Output the [X, Y] coordinate of the center of the cell containing the given text.  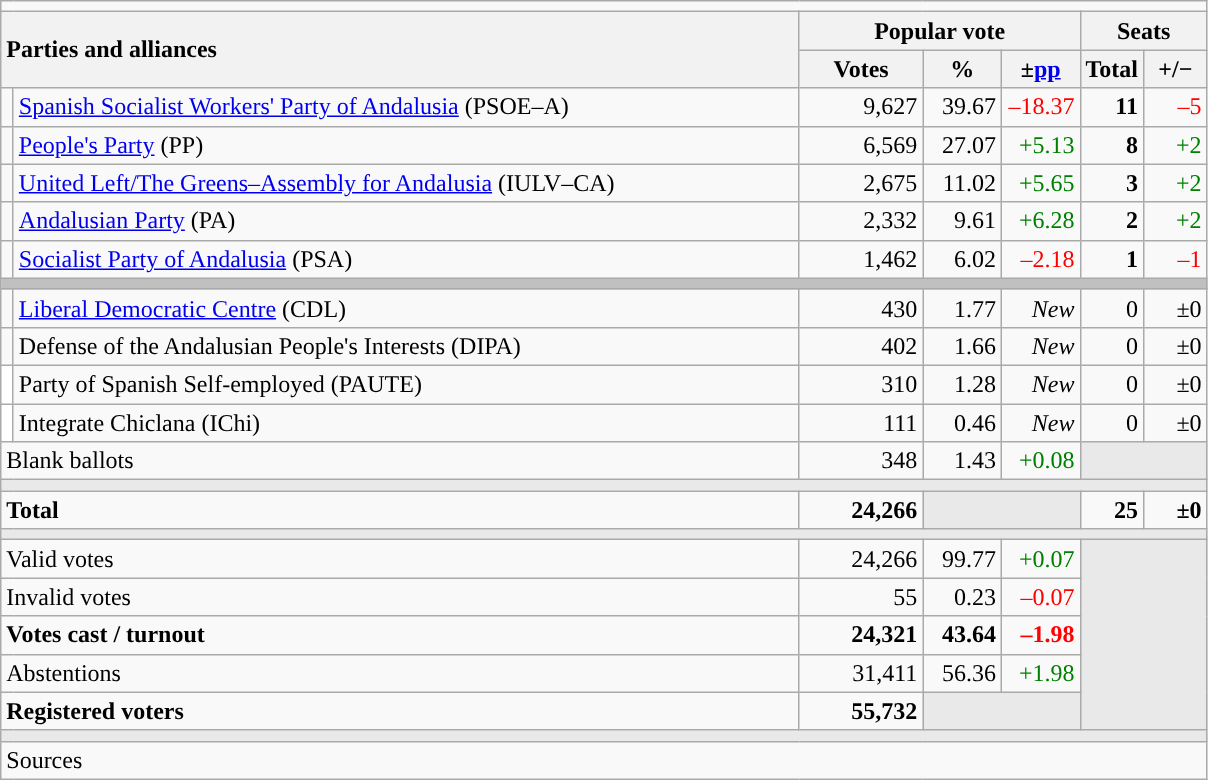
402 [861, 346]
United Left/The Greens–Assembly for Andalusia (IULV–CA) [406, 183]
Valid votes [400, 559]
3 [1112, 183]
1.28 [962, 384]
56.36 [962, 673]
Parties and alliances [400, 50]
430 [861, 308]
1 [1112, 259]
2 [1112, 221]
55,732 [861, 711]
Spanish Socialist Workers' Party of Andalusia (PSOE–A) [406, 107]
% [962, 69]
27.07 [962, 145]
Sources [604, 760]
55 [861, 597]
1.77 [962, 308]
310 [861, 384]
0.23 [962, 597]
6.02 [962, 259]
±pp [1040, 69]
348 [861, 461]
Socialist Party of Andalusia (PSA) [406, 259]
+1.98 [1040, 673]
Abstentions [400, 673]
Party of Spanish Self-employed (PAUTE) [406, 384]
Integrate Chiclana (IChi) [406, 423]
–2.18 [1040, 259]
People's Party (PP) [406, 145]
6,569 [861, 145]
11.02 [962, 183]
25 [1112, 510]
2,675 [861, 183]
1.43 [962, 461]
Andalusian Party (PA) [406, 221]
+6.28 [1040, 221]
1,462 [861, 259]
Votes cast / turnout [400, 635]
+/− [1176, 69]
39.67 [962, 107]
31,411 [861, 673]
24,321 [861, 635]
0.46 [962, 423]
Liberal Democratic Centre (CDL) [406, 308]
+5.13 [1040, 145]
11 [1112, 107]
–5 [1176, 107]
Blank ballots [400, 461]
2,332 [861, 221]
43.64 [962, 635]
111 [861, 423]
Popular vote [940, 31]
+5.65 [1040, 183]
–1 [1176, 259]
Seats [1144, 31]
8 [1112, 145]
Invalid votes [400, 597]
–1.98 [1040, 635]
–18.37 [1040, 107]
9.61 [962, 221]
99.77 [962, 559]
Votes [861, 69]
+0.07 [1040, 559]
+0.08 [1040, 461]
Registered voters [400, 711]
9,627 [861, 107]
–0.07 [1040, 597]
Defense of the Andalusian People's Interests (DIPA) [406, 346]
1.66 [962, 346]
